Determine the [x, y] coordinate at the center of the cell enclosing the given text.  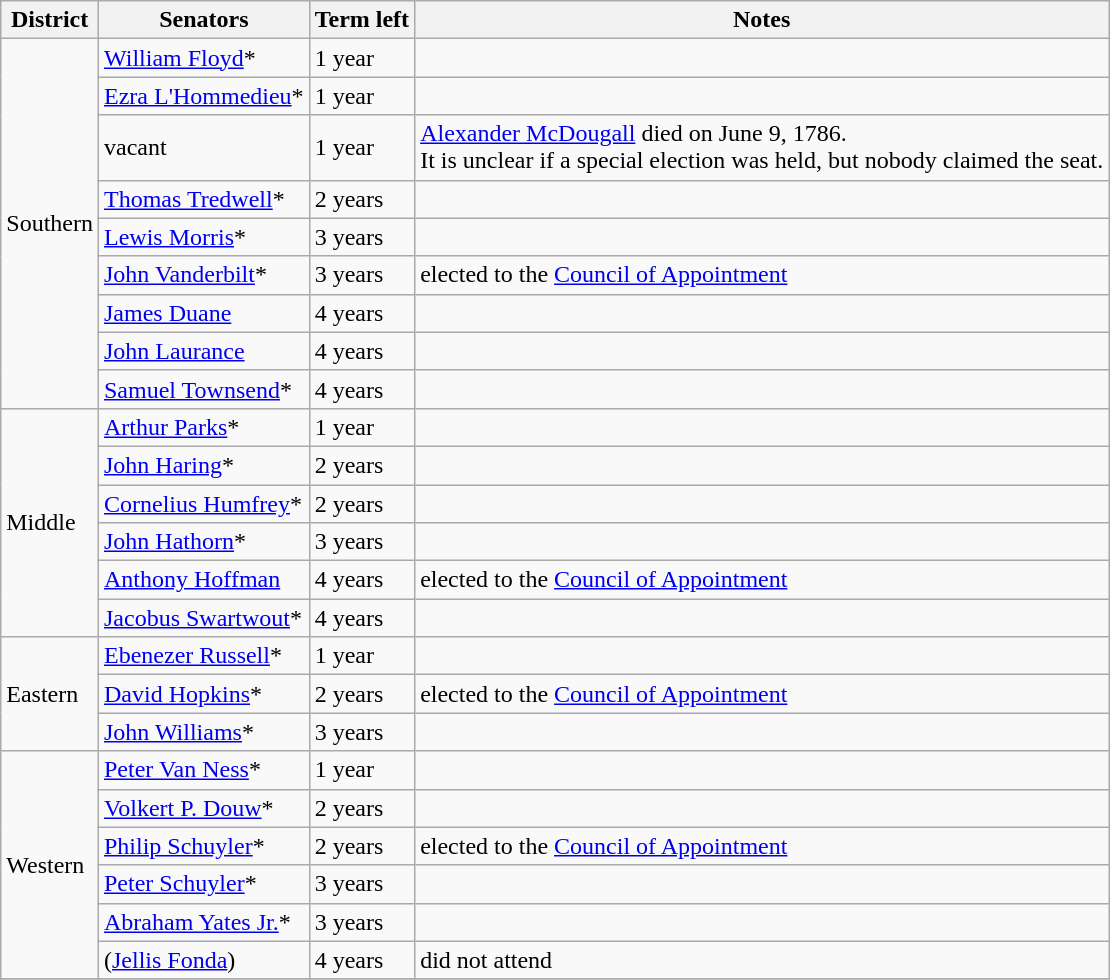
Volkert P. Douw* [204, 808]
Notes [762, 20]
Middle [50, 522]
Southern [50, 224]
Lewis Morris* [204, 237]
Ebenezer Russell* [204, 656]
Thomas Tredwell* [204, 199]
David Hopkins* [204, 694]
John Williams* [204, 732]
John Vanderbilt* [204, 275]
Senators [204, 20]
Western [50, 865]
Peter Schuyler* [204, 884]
Alexander McDougall died on June 9, 1786. It is unclear if a special election was held, but nobody claimed the seat. [762, 148]
John Haring* [204, 465]
did not attend [762, 960]
William Floyd* [204, 58]
District [50, 20]
Abraham Yates Jr.* [204, 922]
Peter Van Ness* [204, 770]
John Laurance [204, 351]
Term left [362, 20]
Eastern [50, 694]
James Duane [204, 313]
Anthony Hoffman [204, 580]
Cornelius Humfrey* [204, 503]
Samuel Townsend* [204, 389]
Arthur Parks* [204, 427]
John Hathorn* [204, 542]
Jacobus Swartwout* [204, 618]
Ezra L'Hommedieu* [204, 96]
(Jellis Fonda) [204, 960]
Philip Schuyler* [204, 846]
vacant [204, 148]
